Determine the (X, Y) coordinate at the center of the cell enclosing the given text.  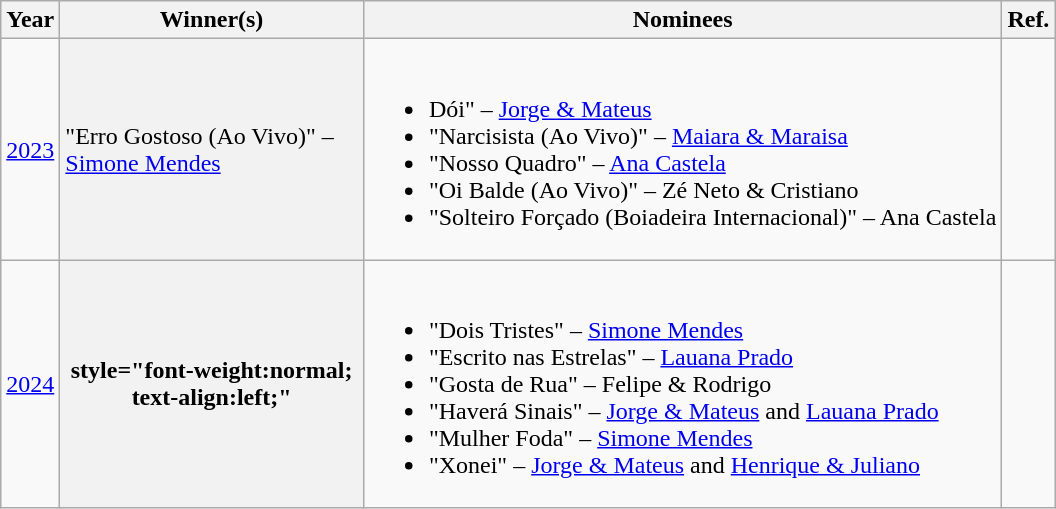
Ref. (1028, 20)
style="font-weight:normal; text-align:left;" (212, 384)
2023 (30, 150)
"Erro Gostoso (Ao Vivo)" – Simone Mendes (212, 150)
Year (30, 20)
Nominees (682, 20)
2024 (30, 384)
Winner(s) (212, 20)
